Detect which cell encompasses the target text, then output its [x, y] center coordinate. 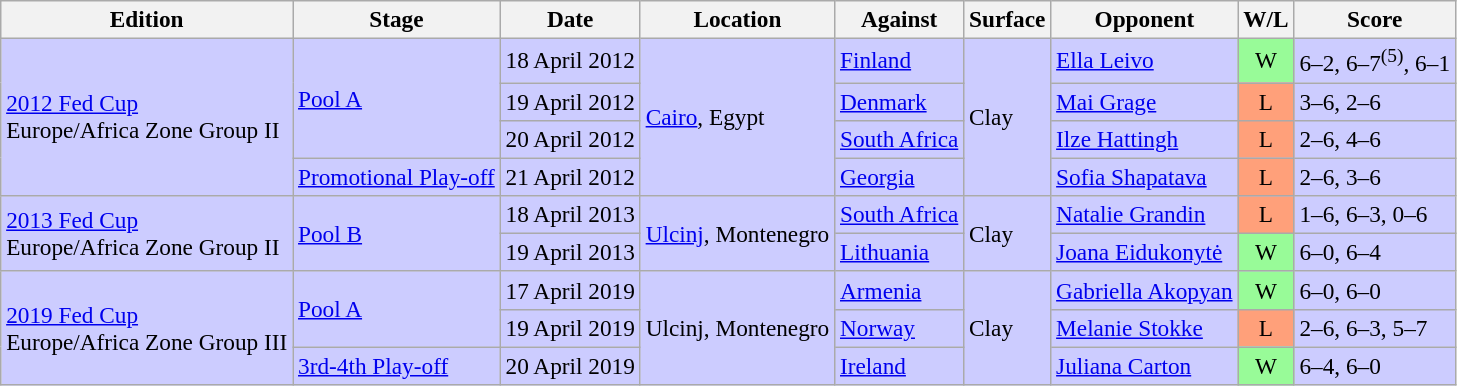
2–6, 3–6 [1374, 177]
2–6, 6–3, 5–7 [1374, 328]
19 April 2013 [570, 252]
Pool B [397, 233]
Surface [1008, 19]
Lithuania [900, 252]
Against [900, 19]
2–6, 4–6 [1374, 139]
18 April 2012 [570, 60]
Ella Leivo [1144, 60]
20 April 2019 [570, 366]
Ilze Hattingh [1144, 139]
20 April 2012 [570, 139]
Mai Grage [1144, 101]
2019 Fed Cup Europe/Africa Zone Group III [147, 328]
Joana Eidukonytė [1144, 252]
Finland [900, 60]
Ireland [900, 366]
Georgia [900, 177]
Cairo, Egypt [737, 116]
Stage [397, 19]
W/L [1266, 19]
Promotional Play-off [397, 177]
Sofia Shapatava [1144, 177]
Juliana Carton [1144, 366]
6–4, 6–0 [1374, 366]
21 April 2012 [570, 177]
19 April 2012 [570, 101]
2012 Fed Cup Europe/Africa Zone Group II [147, 116]
17 April 2019 [570, 290]
3–6, 2–6 [1374, 101]
Natalie Grandin [1144, 214]
Norway [900, 328]
1–6, 6–3, 0–6 [1374, 214]
Score [1374, 19]
Edition [147, 19]
3rd-4th Play-off [397, 366]
Gabriella Akopyan [1144, 290]
6–0, 6–4 [1374, 252]
Denmark [900, 101]
2013 Fed Cup Europe/Africa Zone Group II [147, 233]
18 April 2013 [570, 214]
Armenia [900, 290]
Date [570, 19]
Melanie Stokke [1144, 328]
Opponent [1144, 19]
6–2, 6–7(5), 6–1 [1374, 60]
Location [737, 19]
6–0, 6–0 [1374, 290]
19 April 2019 [570, 328]
